Pinpoint the cell where the given text exists, returning its (X, Y) midpoint coordinate. 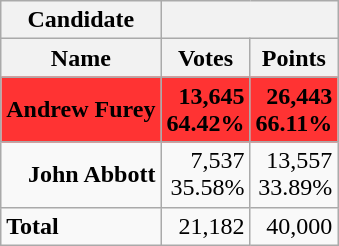
Candidate (81, 20)
John Abbott (81, 174)
13,64564.42% (206, 110)
Andrew Furey (81, 110)
Points (294, 58)
40,000 (294, 226)
13,557 33.89% (294, 174)
Name (81, 58)
21,182 (206, 226)
Total (81, 226)
26,443 66.11% (294, 110)
Votes (206, 58)
7,53735.58% (206, 174)
